Detect which cell encompasses the target text, then output its [x, y] center coordinate. 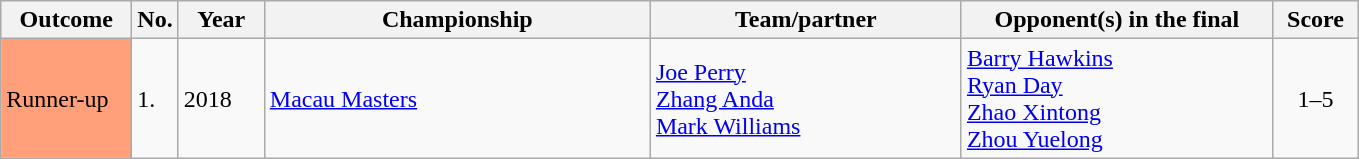
Barry Hawkins Ryan Day Zhao Xintong Zhou Yuelong [1116, 98]
Opponent(s) in the final [1116, 20]
No. [155, 20]
Year [221, 20]
Runner-up [66, 98]
Macau Masters [457, 98]
1. [155, 98]
Team/partner [806, 20]
Joe Perry Zhang Anda Mark Williams [806, 98]
2018 [221, 98]
Championship [457, 20]
1–5 [1315, 98]
Outcome [66, 20]
Score [1315, 20]
